Provide the [X, Y] coordinate of the cell's center where the given text is located.  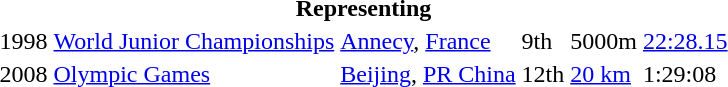
World Junior Championships [194, 41]
Annecy, France [428, 41]
5000m [604, 41]
9th [543, 41]
